Provide the (x, y) coordinate of the cell's center where the given text is located.  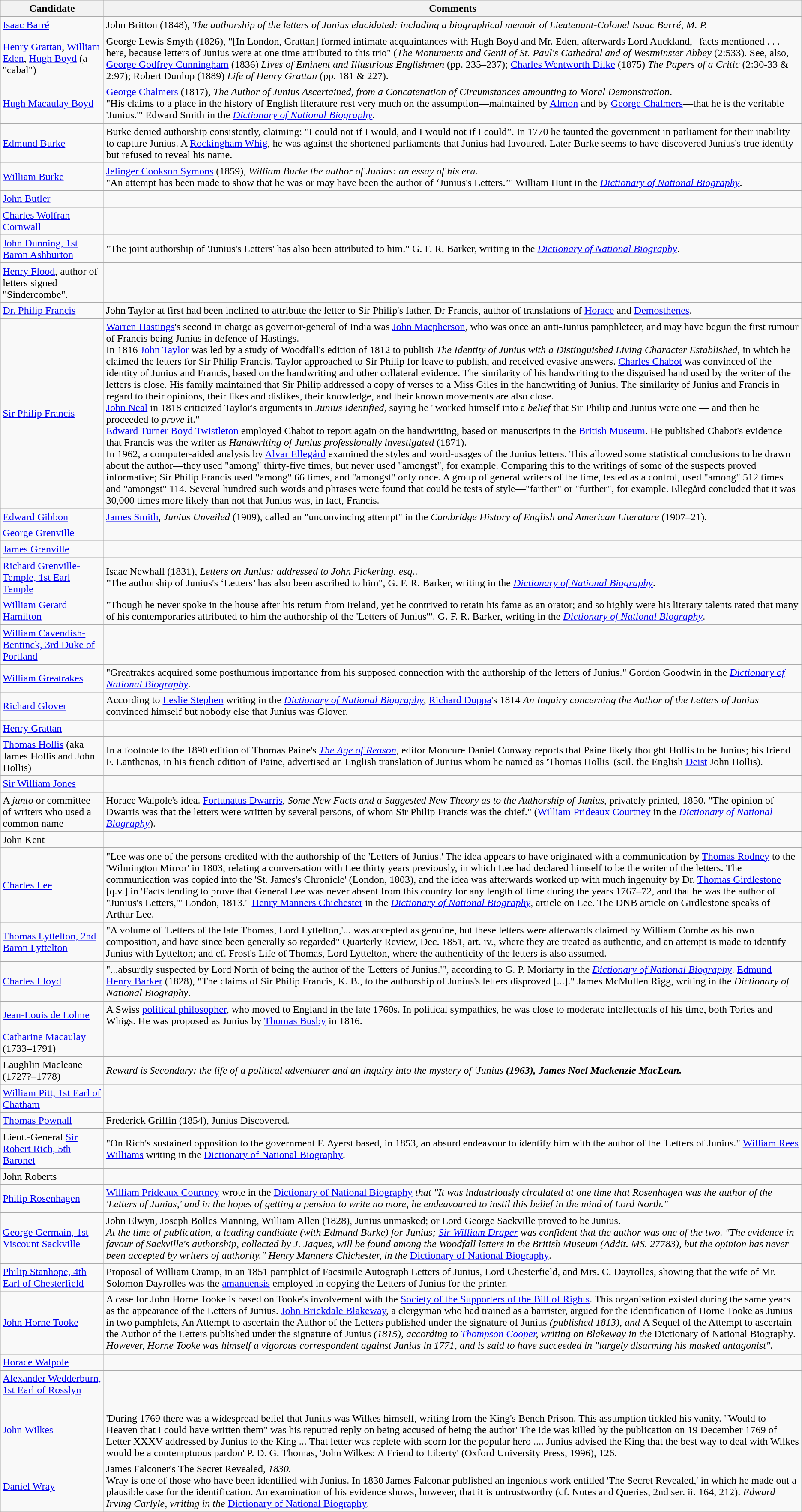
George Grenville (52, 533)
John Dunning, 1st Baron Ashburton (52, 249)
Sir Philip Francis (52, 413)
William Greatrakes (52, 678)
William Cavendish-Bentinck, 3rd Duke of Portland (52, 645)
Philip Rosenhagen (52, 1198)
James Smith, Junius Unveiled (1909), called an "unconvincing attempt" in the Cambridge History of English and American Literature (1907–21). (452, 516)
Henry Grattan, William Eden, Hugh Boyd (a "cabal") (52, 58)
Sir William Jones (52, 784)
Richard Glover (52, 706)
Frederick Griffin (1854), Junius Discovered. (452, 1121)
John Taylor at first had been inclined to attribute the letter to Sir Philip's father, Dr Francis, author of translations of Horace and Demosthenes. (452, 310)
Charles Wolfran Cornwall (52, 221)
Henry Grattan (52, 728)
Henry Flood, author of letters signed "Sindercombe". (52, 282)
William Pitt, 1st Earl of Chatham (52, 1099)
Philip Stanhope, 4th Earl of Chesterfield (52, 1277)
John Butler (52, 199)
Thomas Lyttelton, 2nd Baron Lyttelton (52, 942)
Laughlin Macleane (1727?–1778) (52, 1071)
John Wilkes (52, 1429)
Dr. Philip Francis (52, 310)
Daniel Wray (52, 1486)
Thomas Pownall (52, 1121)
Charles Lee (52, 885)
William Burke (52, 177)
Horace Walpole (52, 1362)
Catharine Macaulay (1733–1791) (52, 1043)
Charles Lloyd (52, 981)
Jean-Louis de Lolme (52, 1015)
John Kent (52, 840)
A junto or committee of writers who used a common name (52, 812)
James Grenville (52, 549)
William Gerard Hamilton (52, 611)
Lieut.-General Sir Robert Rich, 5th Baronet (52, 1149)
Isaac Barré (52, 25)
Edmund Burke (52, 143)
Alexander Wedderburn, 1st Earl of Rosslyn (52, 1384)
Hugh Macaulay Boyd (52, 104)
Thomas Hollis (aka James Hollis and John Hollis) (52, 756)
"The joint authorship of 'Junius's Letters' has also been attributed to him." G. F. R. Barker, writing in the Dictionary of National Biography. (452, 249)
George Germain, 1st Viscount Sackville (52, 1238)
Candidate (52, 9)
Comments (452, 9)
Richard Grenville-Temple, 1st Earl Temple (52, 577)
John Britton (1848), The authorship of the letters of Junius elucidated: including a biographical memoir of Lieutenant-Colonel Isaac Barré, M. P. (452, 25)
John Horne Tooke (52, 1323)
John Roberts (52, 1176)
Edward Gibbon (52, 516)
Reward is Secondary: the life of a political adventurer and an inquiry into the mystery of 'Junius (1963), James Noel Mackenzie MacLean. (452, 1071)
